Detect which cell encompasses the target text, then output its [x, y] center coordinate. 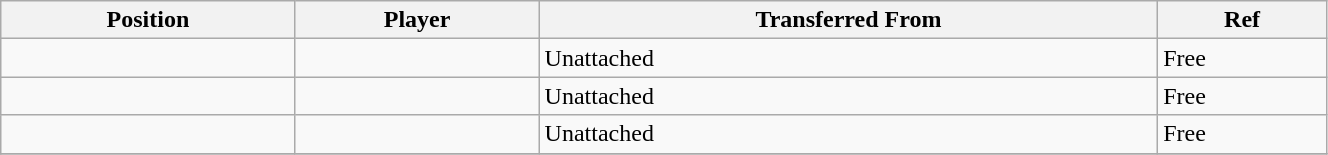
Position [148, 20]
Transferred From [848, 20]
Player [417, 20]
Ref [1242, 20]
